Search for the cell housing the specified text and yield its [x, y] center coordinate. 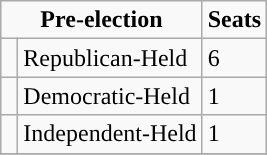
Democratic-Held [110, 96]
6 [234, 58]
Pre-election [102, 20]
Independent-Held [110, 134]
Republican-Held [110, 58]
Seats [234, 20]
